Return (X, Y) of the center of cell containing provided text 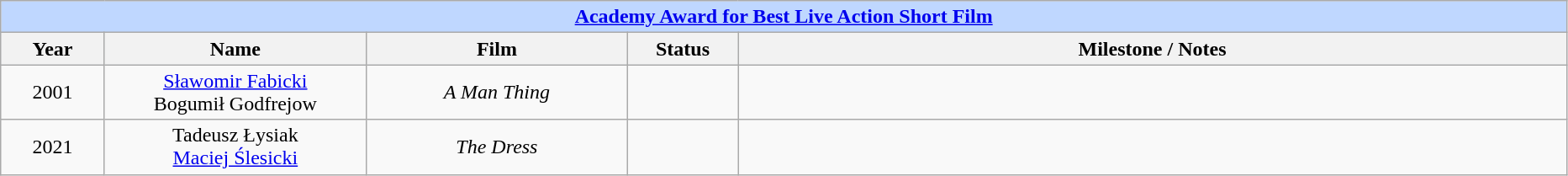
Year (53, 49)
A Man Thing (496, 93)
Sławomir FabickiBogumił Godfrejow (235, 93)
Status (683, 49)
Film (496, 49)
2021 (53, 147)
Milestone / Notes (1153, 49)
The Dress (496, 147)
Tadeusz ŁysiakMaciej Ślesicki (235, 147)
Name (235, 49)
2001 (53, 93)
Academy Award for Best Live Action Short Film (784, 17)
